Pinpoint the cell where the given text exists, returning its (x, y) midpoint coordinate. 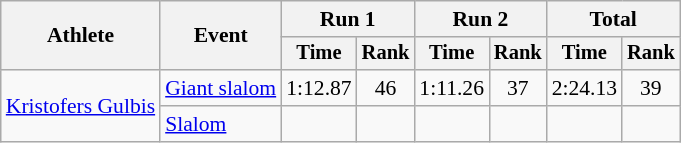
Giant slalom (220, 88)
1:11.26 (452, 88)
39 (651, 88)
Slalom (220, 124)
Run 1 (348, 19)
Run 2 (480, 19)
46 (386, 88)
Athlete (80, 36)
Total (614, 19)
2:24.13 (584, 88)
1:12.87 (318, 88)
Event (220, 36)
37 (518, 88)
Kristofers Gulbis (80, 106)
